Capture the cell that displays the provided text and extract its (x, y) central coordinate. 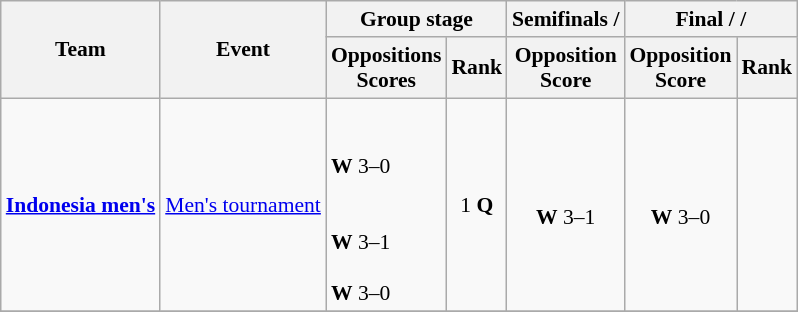
Men's tournament (243, 205)
W 3–0 (680, 205)
Semifinals / (566, 19)
Team (80, 50)
Event (243, 50)
Group stage (416, 19)
1 Q (476, 205)
W 3–0 W 3–1 W 3–0 (386, 205)
W 3–1 (566, 205)
Final / / (710, 19)
Indonesia men's (80, 205)
OppositionsScores (386, 68)
